Return (x, y) of the center of cell containing provided text 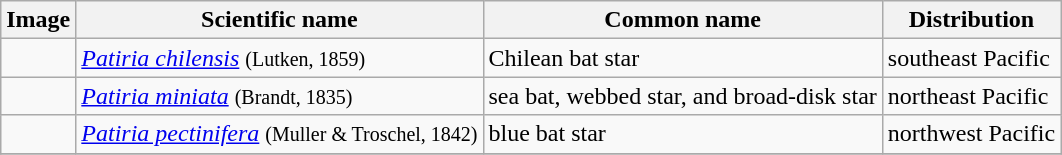
northeast Pacific (971, 96)
sea bat, webbed star, and broad-disk star (682, 96)
Distribution (971, 20)
Patiria pectinifera (Muller & Troschel, 1842) (280, 134)
Scientific name (280, 20)
blue bat star (682, 134)
Patiria chilensis (Lutken, 1859) (280, 58)
Chilean bat star (682, 58)
Common name (682, 20)
northwest Pacific (971, 134)
southeast Pacific (971, 58)
Patiria miniata (Brandt, 1835) (280, 96)
Image (38, 20)
